Return the [x, y] coordinate for the center point of the cell that contains the specified text.  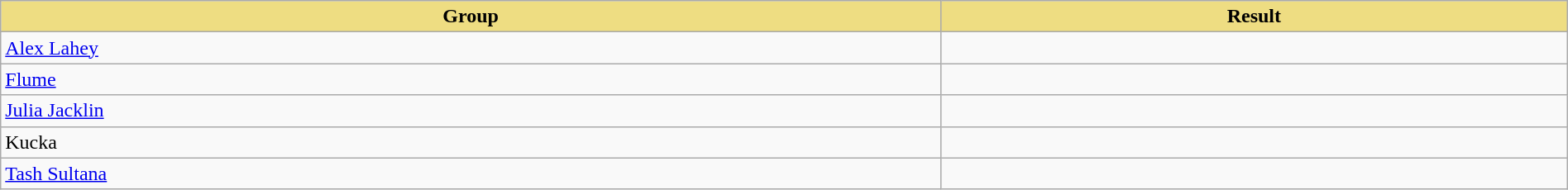
Group [471, 17]
Tash Sultana [471, 173]
Flume [471, 79]
Alex Lahey [471, 48]
Kucka [471, 142]
Julia Jacklin [471, 111]
Result [1254, 17]
